Locate the cell with the specified text and output its (X, Y) center coordinate. 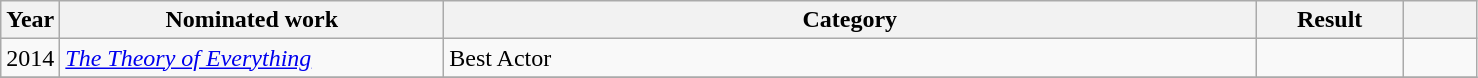
Best Actor (850, 58)
The Theory of Everything (252, 58)
Category (850, 20)
Result (1330, 20)
Nominated work (252, 20)
Year (30, 20)
2014 (30, 58)
